Output the (x, y) coordinate of the center of the cell containing the given text.  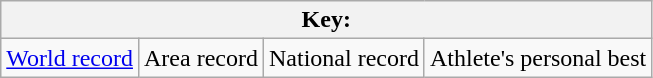
Athlete's personal best (538, 58)
National record (344, 58)
Key: (326, 20)
World record (70, 58)
Area record (200, 58)
